Detect which cell encompasses the target text, then output its [x, y] center coordinate. 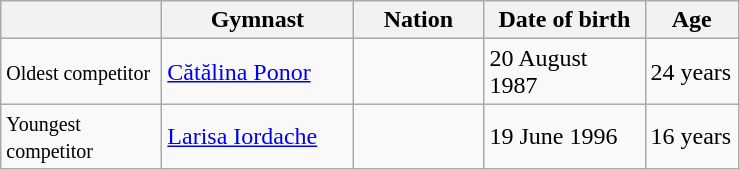
Age [692, 20]
Date of birth [564, 20]
Youngest competitor [82, 136]
Cătălina Ponor [258, 72]
Oldest competitor [82, 72]
Gymnast [258, 20]
Larisa Iordache [258, 136]
20 August 1987 [564, 72]
19 June 1996 [564, 136]
24 years [692, 72]
16 years [692, 136]
Nation [418, 20]
